Return (x, y) of the center of cell containing provided text 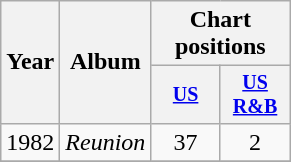
2 (254, 142)
USR&B (254, 94)
Reunion (106, 142)
1982 (30, 142)
US (186, 94)
Year (30, 62)
37 (186, 142)
Album (106, 62)
Chart positions (220, 34)
